Return the (X, Y) coordinate for the center point of the cell that contains the specified text.  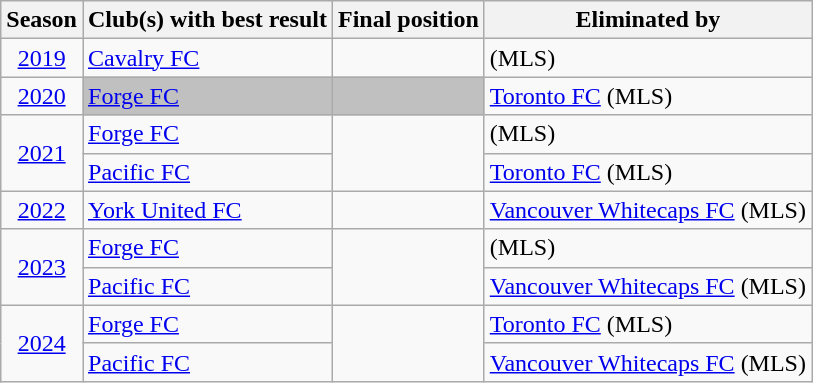
2021 (42, 153)
Club(s) with best result (207, 20)
Season (42, 20)
Final position (408, 20)
2019 (42, 58)
Eliminated by (648, 20)
Cavalry FC (207, 58)
2020 (42, 96)
2022 (42, 210)
York United FC (207, 210)
2023 (42, 267)
2024 (42, 343)
